Locate the cell with the specified text and output its [X, Y] center coordinate. 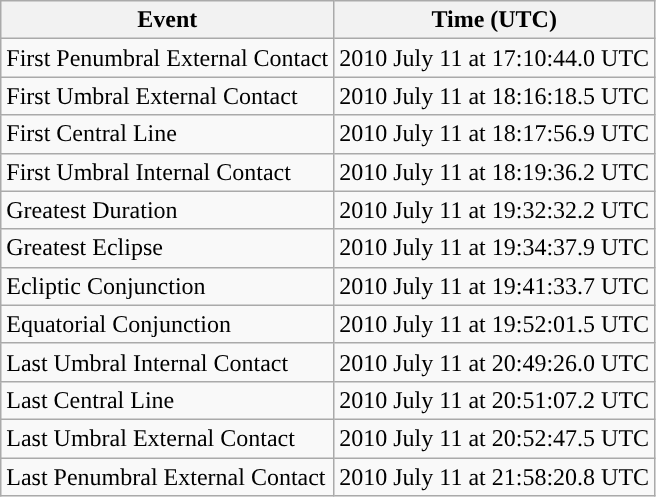
2010 July 11 at 18:19:36.2 UTC [494, 172]
2010 July 11 at 20:49:26.0 UTC [494, 362]
First Central Line [168, 134]
2010 July 11 at 21:58:20.8 UTC [494, 477]
Greatest Eclipse [168, 248]
2010 July 11 at 19:34:37.9 UTC [494, 248]
First Umbral External Contact [168, 96]
First Penumbral External Contact [168, 58]
Last Central Line [168, 400]
2010 July 11 at 20:51:07.2 UTC [494, 400]
2010 July 11 at 17:10:44.0 UTC [494, 58]
First Umbral Internal Contact [168, 172]
Last Umbral External Contact [168, 438]
Time (UTC) [494, 20]
2010 July 11 at 20:52:47.5 UTC [494, 438]
2010 July 11 at 19:32:32.2 UTC [494, 210]
Greatest Duration [168, 210]
Event [168, 20]
2010 July 11 at 18:17:56.9 UTC [494, 134]
Last Umbral Internal Contact [168, 362]
2010 July 11 at 18:16:18.5 UTC [494, 96]
2010 July 11 at 19:41:33.7 UTC [494, 286]
Ecliptic Conjunction [168, 286]
2010 July 11 at 19:52:01.5 UTC [494, 324]
Equatorial Conjunction [168, 324]
Last Penumbral External Contact [168, 477]
